Identify which cell holds the provided text, then report its [X, Y] central coordinate. 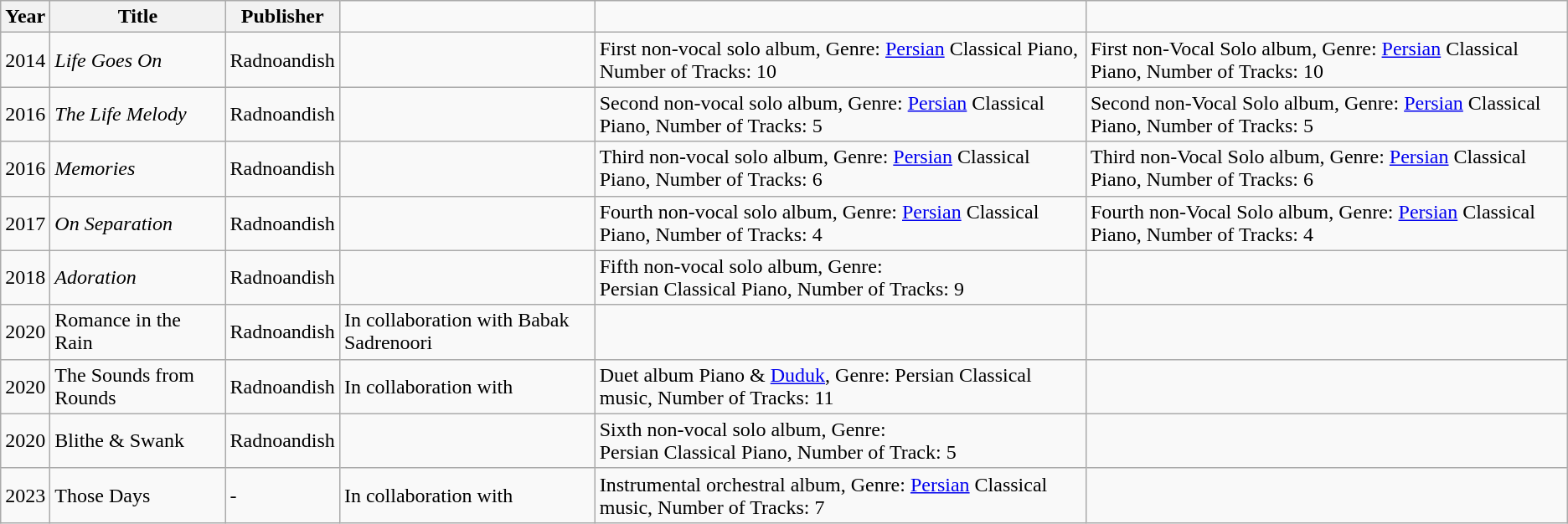
Blithe & Swank [137, 440]
In collaboration with Babak Sadrenoori [467, 331]
Second non-vocal solo album, Genre: Persian Classical Piano, Number of Tracks: 5 [840, 114]
Memories [137, 169]
On Separation [137, 223]
Fourth non-Vocal Solo album, Genre: Persian Classical Piano, Number of Tracks: 4 [1327, 223]
2023 [25, 496]
Duet album Piano & Duduk, Genre: Persian Classical music, Number of Tracks: 11 [840, 387]
Sixth non-vocal solo album, Genre:Persian Classical Piano, Number of Track: 5 [840, 440]
Life Goes On [137, 60]
First non-vocal solo album, Genre: Persian Classical Piano, Number of Tracks: 10 [840, 60]
2018 [25, 278]
Adoration [137, 278]
Year [25, 17]
Title [137, 17]
Instrumental orchestral album, Genre: Persian Classical music, Number of Tracks: 7 [840, 496]
Those Days [137, 496]
- [282, 496]
Third non-Vocal Solo album, Genre: Persian Classical Piano, Number of Tracks: 6 [1327, 169]
Fourth non-vocal solo album, Genre: Persian Classical Piano, Number of Tracks: 4 [840, 223]
Fifth non-vocal solo album, Genre:Persian Classical Piano, Number of Tracks: 9 [840, 278]
The Sounds from Rounds [137, 387]
Second non-Vocal Solo album, Genre: Persian Classical Piano, Number of Tracks: 5 [1327, 114]
Publisher [282, 17]
The Life Melody [137, 114]
2014 [25, 60]
Romance in the Rain [137, 331]
2017 [25, 223]
Third non-vocal solo album, Genre: Persian Classical Piano, Number of Tracks: 6 [840, 169]
First non-Vocal Solo album, Genre: Persian Classical Piano, Number of Tracks: 10 [1327, 60]
